Return [x, y] of the center of cell containing provided text 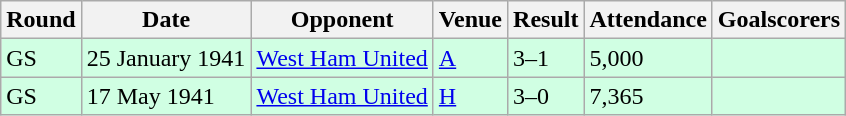
Result [546, 20]
Venue [470, 20]
3–1 [546, 58]
Date [166, 20]
Attendance [648, 20]
Opponent [342, 20]
A [470, 58]
7,365 [648, 96]
Round [41, 20]
17 May 1941 [166, 96]
H [470, 96]
25 January 1941 [166, 58]
5,000 [648, 58]
3–0 [546, 96]
Goalscorers [778, 20]
